Detect which cell encompasses the target text, then output its [x, y] center coordinate. 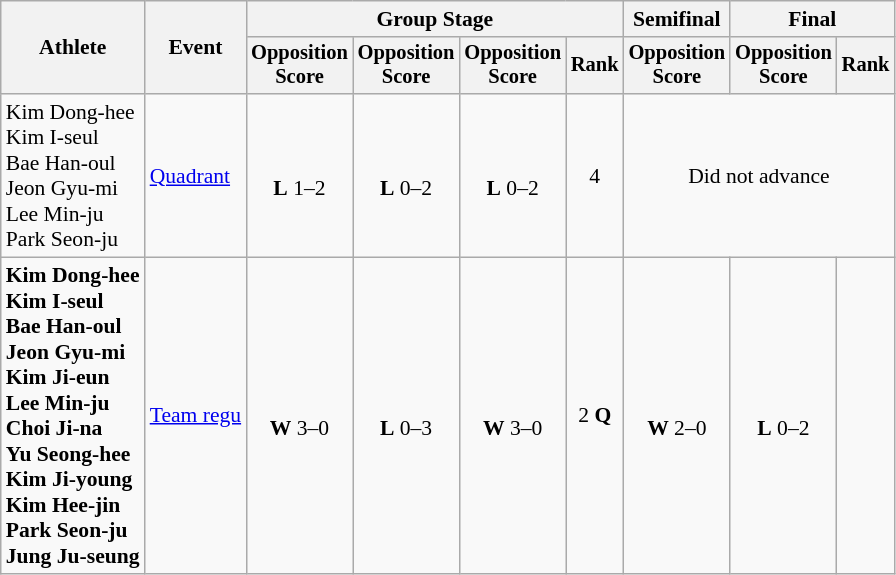
Event [196, 48]
2 Q [595, 416]
Quadrant [196, 176]
Final [812, 19]
Kim Dong-heeKim I-seulBae Han-oulJeon Gyu-miLee Min-juPark Seon-ju [73, 176]
Did not advance [760, 176]
Team regu [196, 416]
L 1–2 [300, 176]
W 2–0 [678, 416]
Semifinal [678, 19]
4 [595, 176]
Kim Dong-heeKim I-seulBae Han-oulJeon Gyu-miKim Ji-eunLee Min-juChoi Ji-naYu Seong-heeKim Ji-youngKim Hee-jinPark Seon-juJung Ju-seung [73, 416]
Group Stage [434, 19]
Athlete [73, 48]
L 0–3 [406, 416]
